Search for the cell housing the specified text and yield its [X, Y] center coordinate. 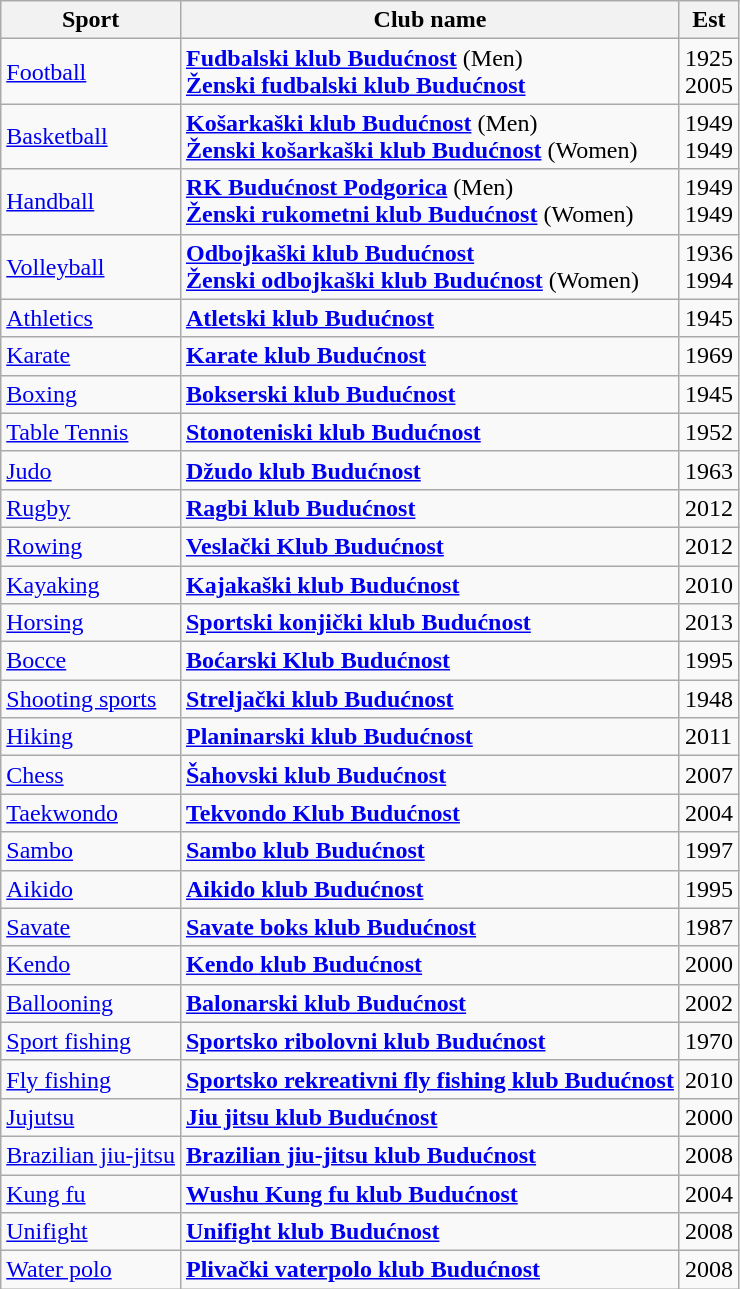
Table Tennis [91, 432]
Bocce [91, 661]
Fudbalski klub Budućnost (Men)Ženski fudbalski klub Budućnost [430, 72]
Sportsko rekreativni fly fishing klub Budućnost [430, 1079]
Streljački klub Budućnost [430, 699]
Wushu Kung fu klub Budućnost [430, 1193]
19252005 [708, 72]
2011 [708, 737]
1987 [708, 927]
Sportsko ribolovni klub Budućnost [430, 1041]
Boćarski Klub Budućnost [430, 661]
Šahovski klub Budućnost [430, 775]
Planinarski klub Budućnost [430, 737]
Fly fishing [91, 1079]
RK Budućnost Podgorica (Men)Ženski rukometni klub Budućnost (Women) [430, 202]
Brazilian jiu-jitsu [91, 1155]
19361994 [708, 266]
Football [91, 72]
Aikido [91, 889]
Rowing [91, 546]
Sambo klub Budućnost [430, 851]
Sport [91, 20]
1970 [708, 1041]
Est [708, 20]
Ballooning [91, 1003]
Chess [91, 775]
Sport fishing [91, 1041]
Athletics [91, 318]
Plivački vaterpolo klub Budućnost [430, 1270]
Hiking [91, 737]
Sportski konjički klub Budućnost [430, 623]
Shooting sports [91, 699]
Kajakaški klub Budućnost [430, 585]
2013 [708, 623]
Karate klub Budućnost [430, 356]
2007 [708, 775]
Kung fu [91, 1193]
Balonarski klub Budućnost [430, 1003]
Košarkaški klub Budućnost (Men)Ženski košarkaški klub Budućnost (Women) [430, 136]
Brazilian jiu-jitsu klub Budućnost [430, 1155]
Džudo klub Budućnost [430, 470]
Karate [91, 356]
Unifight [91, 1232]
Veslački Klub Budućnost [430, 546]
Judo [91, 470]
Boxing [91, 394]
Bokserski klub Budućnost [430, 394]
Ragbi klub Budućnost [430, 508]
Water polo [91, 1270]
Kendo [91, 965]
Horsing [91, 623]
Rugby [91, 508]
Handball [91, 202]
Aikido klub Budućnost [430, 889]
Unifight klub Budućnost [430, 1232]
Stonoteniski klub Budućnost [430, 432]
Taekwondo [91, 813]
2002 [708, 1003]
1952 [708, 432]
1997 [708, 851]
Kayaking [91, 585]
Tekvondo Klub Budućnost [430, 813]
1969 [708, 356]
1948 [708, 699]
Savate boks klub Budućnost [430, 927]
Volleyball [91, 266]
Jujutsu [91, 1117]
1963 [708, 470]
Jiu jitsu klub Budućnost [430, 1117]
Savate [91, 927]
Basketball [91, 136]
Kendo klub Budućnost [430, 965]
Odbojkaški klub BudućnostŽenski odbojkaški klub Budućnost (Women) [430, 266]
Atletski klub Budućnost [430, 318]
Club name [430, 20]
Sambo [91, 851]
